Extract the [X, Y] coordinate from the center of the cell holding the provided text.  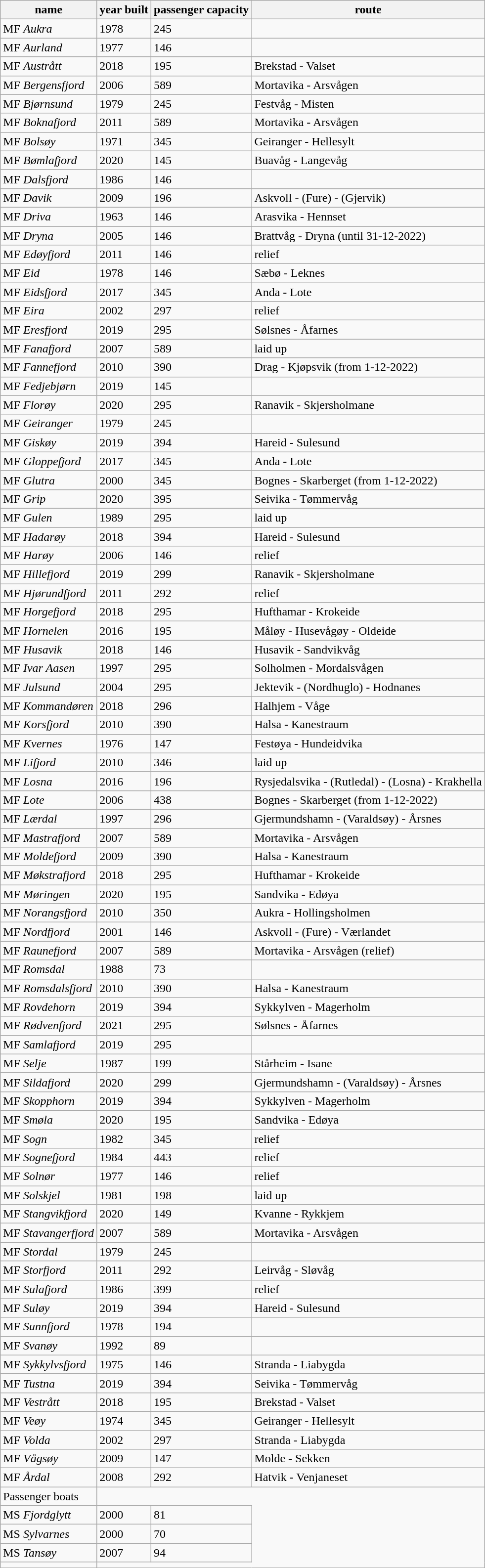
MF Sogn [48, 1138]
199 [202, 1063]
Passenger boats [48, 1496]
passenger capacity [202, 10]
MF Eidsfjord [48, 292]
MF Eresfjord [48, 330]
1992 [124, 1346]
MF Tustna [48, 1383]
Kvanne - Rykkjem [368, 1214]
MF Kommandøren [48, 706]
MF Eira [48, 311]
MF Eid [48, 273]
2008 [124, 1478]
2001 [124, 932]
MF Boknafjord [48, 123]
1989 [124, 518]
MF Bjørnsund [48, 104]
1971 [124, 141]
Drag - Kjøpsvik (from 1-12-2022) [368, 367]
399 [202, 1289]
Mortavika - Arsvågen (relief) [368, 951]
MF Harøy [48, 556]
route [368, 10]
Jektevik - (Nordhuglo) - Hodnanes [368, 687]
year built [124, 10]
1981 [124, 1195]
MF Horgefjord [48, 612]
Festvåg - Misten [368, 104]
Aukra - Hollingsholmen [368, 913]
MF Svanøy [48, 1346]
MF Nordfjord [48, 932]
MF Volda [48, 1440]
MF Dalsfjord [48, 179]
MS Tansøy [48, 1553]
MF Glutra [48, 480]
438 [202, 800]
MF Stavangerfjord [48, 1233]
MF Aurland [48, 47]
MF Suløy [48, 1308]
73 [202, 969]
Askvoll - (Fure) - Værlandet [368, 932]
MF Storfjord [48, 1270]
MF Gulen [48, 518]
1982 [124, 1138]
1974 [124, 1421]
Leirvåg - Sløvåg [368, 1270]
Husavik - Sandvikvåg [368, 650]
MF Bolsøy [48, 141]
Hatvik - Venjaneset [368, 1478]
MF Bømlafjord [48, 160]
MF Lifjord [48, 762]
Molde - Sekken [368, 1459]
81 [202, 1515]
2004 [124, 687]
1987 [124, 1063]
MF Romsdal [48, 969]
MF Rovdehorn [48, 1007]
MF Bergensfjord [48, 85]
395 [202, 499]
MF Hillefjord [48, 574]
Buavåg - Langevåg [368, 160]
1976 [124, 743]
Måløy - Husevågøy - Oldeide [368, 631]
MF Hornelen [48, 631]
Solholmen - Mordalsvågen [368, 668]
Arasvika - Hennset [368, 217]
149 [202, 1214]
MF Giskøy [48, 442]
MF Lærdal [48, 819]
350 [202, 913]
Sæbø - Leknes [368, 273]
MF Davik [48, 198]
MF Driva [48, 217]
MF Julsund [48, 687]
Festøya - Hundeidvika [368, 743]
MF Gloppefjord [48, 461]
MF Veøy [48, 1421]
MF Austrått [48, 66]
MF Raunefjord [48, 951]
89 [202, 1346]
2021 [124, 1026]
1988 [124, 969]
70 [202, 1534]
Brattvåg - Dryna (until 31-12-2022) [368, 236]
MF Fanafjord [48, 348]
MF Møringen [48, 894]
name [48, 10]
Stårheim - Isane [368, 1063]
MF Sognefjord [48, 1158]
MF Sildafjord [48, 1082]
MF Grip [48, 499]
2005 [124, 236]
198 [202, 1195]
MF Solskjel [48, 1195]
1975 [124, 1364]
MF Sunnfjord [48, 1327]
1963 [124, 217]
MF Solnør [48, 1176]
MF Romsdalsfjord [48, 988]
MF Mastrafjord [48, 838]
MS Sylvarnes [48, 1534]
MF Sulafjord [48, 1289]
MF Husavik [48, 650]
443 [202, 1158]
Rysjedalsvika - (Rutledal) - (Losna) - Krakhella [368, 781]
94 [202, 1553]
MF Sykkylvsfjord [48, 1364]
MF Årdal [48, 1478]
MF Florøy [48, 405]
MF Fannefjord [48, 367]
MF Vågsøy [48, 1459]
Halhjem - Våge [368, 706]
MF Vestrått [48, 1402]
Askvoll - (Fure) - (Gjervik) [368, 198]
MF Stangvikfjord [48, 1214]
MF Ivar Aasen [48, 668]
194 [202, 1327]
346 [202, 762]
1984 [124, 1158]
MF Fedjebjørn [48, 386]
MF Norangsfjord [48, 913]
MF Lote [48, 800]
MF Edøyfjord [48, 255]
MF Losna [48, 781]
MF Dryna [48, 236]
MF Hadarøy [48, 536]
MS Fjordglytt [48, 1515]
MF Møkstrafjord [48, 875]
MF Samlafjord [48, 1045]
MF Rødvenfjord [48, 1026]
MF Kvernes [48, 743]
MF Geiranger [48, 424]
MF Moldefjord [48, 857]
MF Korsfjord [48, 725]
MF Selje [48, 1063]
MF Hjørundfjord [48, 593]
MF Skopphorn [48, 1101]
MF Aukra [48, 29]
MF Stordal [48, 1252]
MF Smøla [48, 1120]
